Return (X, Y) of the center of cell containing provided text 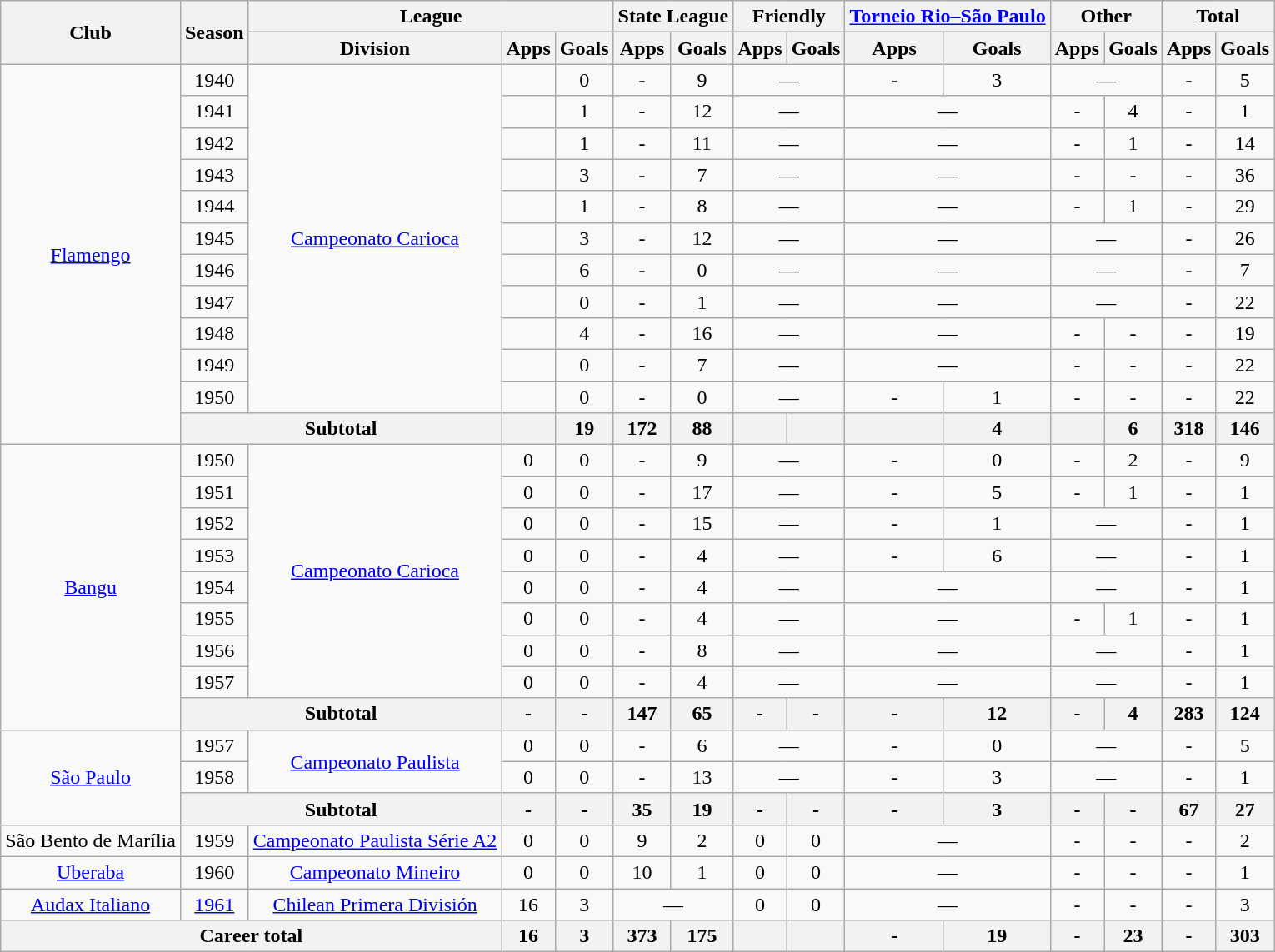
Season (214, 32)
1948 (214, 333)
Campeonato Paulista Série A2 (375, 840)
23 (1133, 936)
1943 (214, 175)
Campeonato Paulista (375, 761)
10 (642, 872)
1961 (214, 904)
1951 (214, 492)
124 (1245, 714)
São Paulo (91, 777)
1942 (214, 143)
Career total (252, 936)
14 (1245, 143)
Flamengo (91, 255)
1959 (214, 840)
175 (702, 936)
Uberaba (91, 872)
São Bento de Marília (91, 840)
1958 (214, 777)
15 (702, 524)
1946 (214, 270)
88 (702, 429)
1941 (214, 112)
1944 (214, 207)
29 (1245, 207)
Campeonato Mineiro (375, 872)
1956 (214, 650)
35 (642, 809)
36 (1245, 175)
Club (91, 32)
373 (642, 936)
Chilean Primera División (375, 904)
1953 (214, 556)
Total (1217, 17)
17 (702, 492)
State League (673, 17)
146 (1245, 429)
Torneio Rio–São Paulo (947, 17)
27 (1245, 809)
1955 (214, 619)
67 (1188, 809)
1945 (214, 238)
Friendly (789, 17)
League (431, 17)
11 (702, 143)
26 (1245, 238)
1940 (214, 80)
Audax Italiano (91, 904)
65 (702, 714)
283 (1188, 714)
1947 (214, 302)
172 (642, 429)
1949 (214, 365)
1960 (214, 872)
1952 (214, 524)
147 (642, 714)
1954 (214, 587)
318 (1188, 429)
Bangu (91, 588)
Division (375, 48)
303 (1245, 936)
13 (702, 777)
Other (1106, 17)
